Capture the cell that displays the provided text and extract its (x, y) central coordinate. 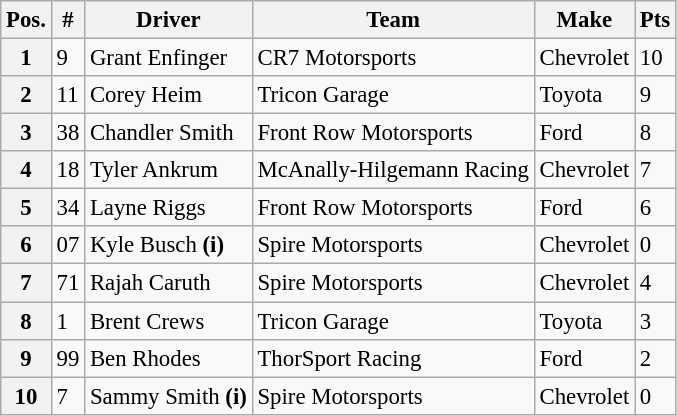
07 (68, 245)
Pos. (26, 20)
Rajah Caruth (169, 283)
Corey Heim (169, 95)
71 (68, 283)
Make (584, 20)
38 (68, 133)
# (68, 20)
CR7 Motorsports (393, 58)
34 (68, 208)
Team (393, 20)
Brent Crews (169, 321)
Layne Riggs (169, 208)
Tyler Ankrum (169, 170)
Chandler Smith (169, 133)
Ben Rhodes (169, 358)
11 (68, 95)
Driver (169, 20)
Sammy Smith (i) (169, 396)
Kyle Busch (i) (169, 245)
99 (68, 358)
ThorSport Racing (393, 358)
Grant Enfinger (169, 58)
18 (68, 170)
McAnally-Hilgemann Racing (393, 170)
5 (26, 208)
Pts (656, 20)
